Pinpoint the cell where the given text exists, returning its [x, y] midpoint coordinate. 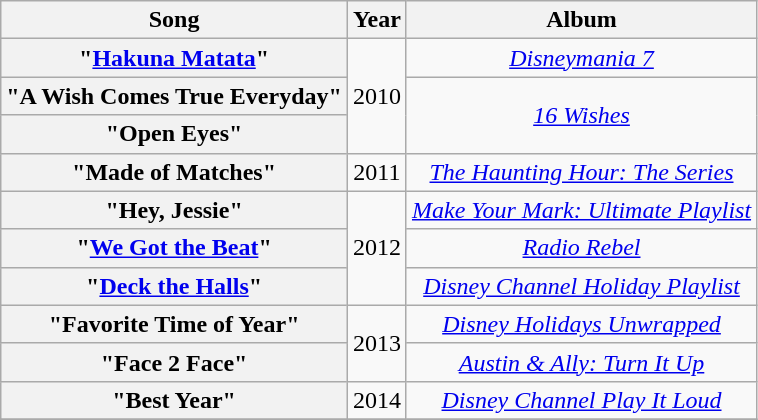
Radio Rebel [581, 248]
2010 [376, 96]
"A Wish Comes True Everyday" [174, 96]
Song [174, 20]
"Made of Matches" [174, 172]
16 Wishes [581, 115]
The Haunting Hour: The Series [581, 172]
2014 [376, 400]
"Hakuna Matata" [174, 58]
Make Your Mark: Ultimate Playlist [581, 210]
2011 [376, 172]
"Deck the Halls" [174, 286]
"Favorite Time of Year" [174, 324]
2013 [376, 343]
Disney Holidays Unwrapped [581, 324]
"Face 2 Face" [174, 362]
2012 [376, 248]
Disneymania 7 [581, 58]
Album [581, 20]
"Best Year" [174, 400]
"We Got the Beat" [174, 248]
Austin & Ally: Turn It Up [581, 362]
"Hey, Jessie" [174, 210]
Disney Channel Play It Loud [581, 400]
Year [376, 20]
Disney Channel Holiday Playlist [581, 286]
"Open Eyes" [174, 134]
